Capture the cell that displays the provided text and extract its (X, Y) central coordinate. 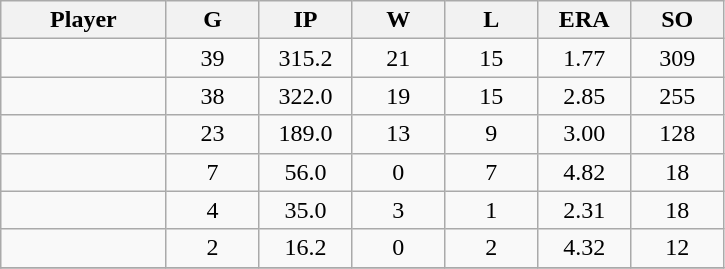
39 (212, 58)
4.32 (584, 248)
9 (492, 134)
23 (212, 134)
1.77 (584, 58)
2.31 (584, 210)
W (398, 20)
38 (212, 96)
4 (212, 210)
315.2 (306, 58)
SO (678, 20)
13 (398, 134)
2.85 (584, 96)
3 (398, 210)
Player (84, 20)
19 (398, 96)
G (212, 20)
255 (678, 96)
1 (492, 210)
56.0 (306, 172)
12 (678, 248)
21 (398, 58)
4.82 (584, 172)
35.0 (306, 210)
ERA (584, 20)
IP (306, 20)
3.00 (584, 134)
16.2 (306, 248)
322.0 (306, 96)
189.0 (306, 134)
309 (678, 58)
128 (678, 134)
L (492, 20)
